Identify which cell holds the provided text, then report its (x, y) central coordinate. 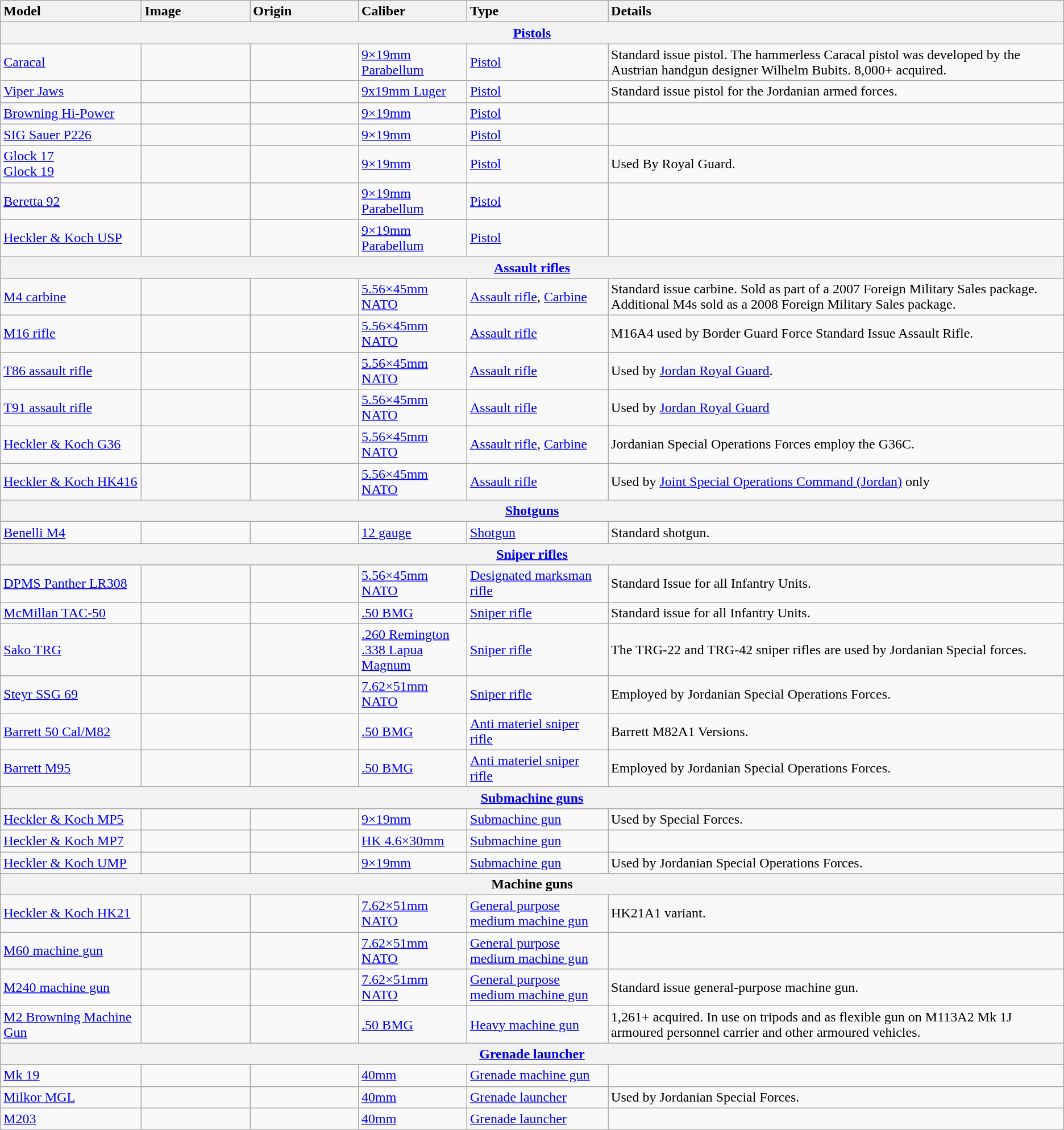
9x19mm Luger (413, 92)
Image (196, 11)
Standard shotgun. (836, 533)
Shotgun (537, 533)
Used by Jordan Royal Guard (836, 408)
Standard issue general-purpose machine gun. (836, 988)
Jordanian Special Operations Forces employ the G36C. (836, 444)
Caliber (413, 11)
HK21A1 variant. (836, 914)
Standard issue pistol for the Jordanian armed forces. (836, 92)
Sako TRG (71, 650)
M16A4 used by Border Guard Force Standard Issue Assault Rifle. (836, 333)
The TRG-22 and TRG-42 sniper rifles are used by Jordanian Special forces. (836, 650)
Barrett M95 (71, 768)
Browning Hi-Power (71, 113)
Mk 19 (71, 1075)
Heckler & Koch USP (71, 238)
SIG Sauer P226 (71, 135)
Used by Joint Special Operations Command (Jordan) only (836, 482)
HK 4.6×30mm (413, 841)
Standard Issue for all Infantry Units. (836, 583)
Used by Jordanian Special Operations Forces. (836, 862)
Benelli M4 (71, 533)
Heckler & Koch G36 (71, 444)
Details (836, 11)
Caracal (71, 63)
Heckler & Koch UMP (71, 862)
Heckler & Koch MP7 (71, 841)
Steyr SSG 69 (71, 695)
Barrett M82A1 Versions. (836, 731)
Standard issue carbine. Sold as part of a 2007 Foreign Military Sales package. Additional M4s sold as a 2008 Foreign Military Sales package. (836, 297)
M240 machine gun (71, 988)
Heckler & Koch MP5 (71, 819)
Used by Jordanian Special Forces. (836, 1097)
Beretta 92 (71, 201)
Type (537, 11)
T91 assault rifle (71, 408)
Heckler & Koch HK416 (71, 482)
McMillan TAC-50 (71, 613)
Model (71, 11)
Submachine guns (532, 797)
M203 (71, 1119)
Origin (305, 11)
Sniper rifles (532, 554)
Barrett 50 Cal/M82 (71, 731)
Pistols (532, 33)
Used by Jordan Royal Guard. (836, 371)
Used By Royal Guard. (836, 164)
Standard issue for all Infantry Units. (836, 613)
Assault rifles (532, 267)
Glock 17Glock 19 (71, 164)
Heavy machine gun (537, 1024)
M60 machine gun (71, 950)
M4 carbine (71, 297)
Grenade machine gun (537, 1075)
M2 Browning Machine Gun (71, 1024)
1,261+ acquired. In use on tripods and as flexible gun on M113A2 Mk 1J armoured personnel carrier and other armoured vehicles. (836, 1024)
Standard issue pistol. The hammerless Caracal pistol was developed by the Austrian handgun designer Wilhelm Bubits. 8,000+ acquired. (836, 63)
Designated marksman rifle (537, 583)
.260 Remington.338 Lapua Magnum (413, 650)
12 gauge (413, 533)
Milkor MGL (71, 1097)
T86 assault rifle (71, 371)
M16 rifle (71, 333)
Shotguns (532, 511)
Machine guns (532, 884)
DPMS Panther LR308 (71, 583)
Used by Special Forces. (836, 819)
Viper Jaws (71, 92)
Heckler & Koch HK21 (71, 914)
